Search for the cell housing the specified text and yield its (x, y) center coordinate. 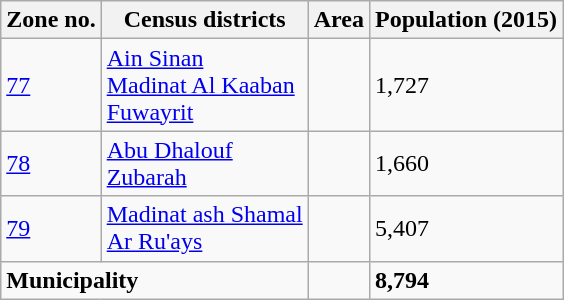
1,727 (466, 85)
Abu Dhalouf Zubarah (204, 164)
79 (51, 228)
78 (51, 164)
Area (338, 20)
Population (2015) (466, 20)
Census districts (204, 20)
Madinat ash Shamal Ar Ru'ays (204, 228)
Municipality (154, 280)
8,794 (466, 280)
Zone no. (51, 20)
77 (51, 85)
5,407 (466, 228)
Ain Sinan Madinat Al Kaaban Fuwayrit (204, 85)
1,660 (466, 164)
